Provide the [x, y] coordinate of the cell's center where the given text is located.  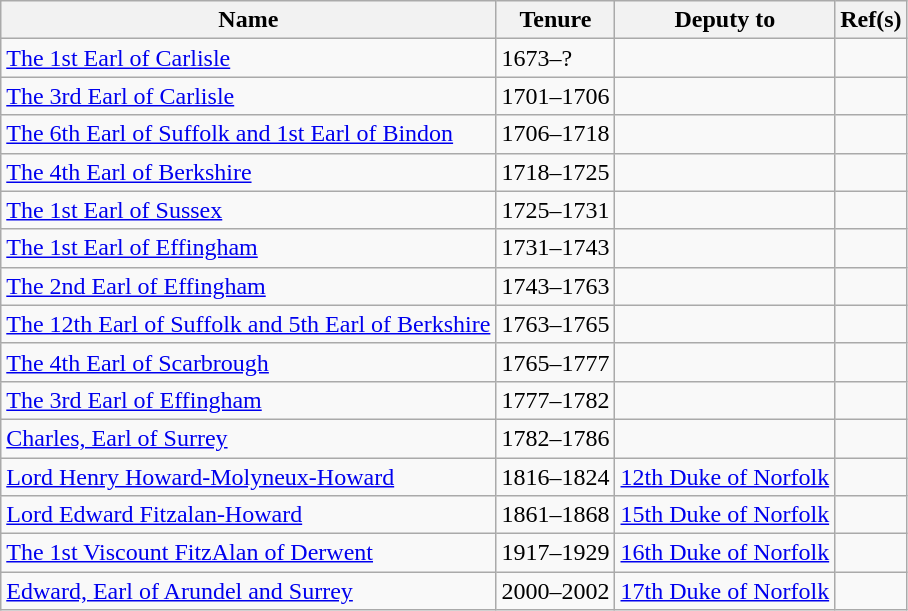
1706–1718 [556, 134]
15th Duke of Norfolk [725, 515]
1765–1777 [556, 362]
1861–1868 [556, 515]
1701–1706 [556, 96]
Name [248, 20]
The 1st Earl of Sussex [248, 210]
Tenure [556, 20]
The 6th Earl of Suffolk and 1st Earl of Bindon [248, 134]
The 2nd Earl of Effingham [248, 286]
The 1st Earl of Carlisle [248, 58]
Edward, Earl of Arundel and Surrey [248, 591]
1718–1725 [556, 172]
The 4th Earl of Berkshire [248, 172]
The 1st Earl of Effingham [248, 248]
The 12th Earl of Suffolk and 5th Earl of Berkshire [248, 324]
The 3rd Earl of Carlisle [248, 96]
1782–1786 [556, 438]
1816–1824 [556, 477]
The 4th Earl of Scarbrough [248, 362]
Charles, Earl of Surrey [248, 438]
1763–1765 [556, 324]
1917–1929 [556, 553]
Ref(s) [871, 20]
Deputy to [725, 20]
1725–1731 [556, 210]
The 3rd Earl of Effingham [248, 400]
The 1st Viscount FitzAlan of Derwent [248, 553]
12th Duke of Norfolk [725, 477]
2000–2002 [556, 591]
Lord Edward Fitzalan-Howard [248, 515]
16th Duke of Norfolk [725, 553]
Lord Henry Howard-Molyneux-Howard [248, 477]
1731–1743 [556, 248]
1673–? [556, 58]
1743–1763 [556, 286]
17th Duke of Norfolk [725, 591]
1777–1782 [556, 400]
